Identify which cell holds the provided text, then report its [X, Y] central coordinate. 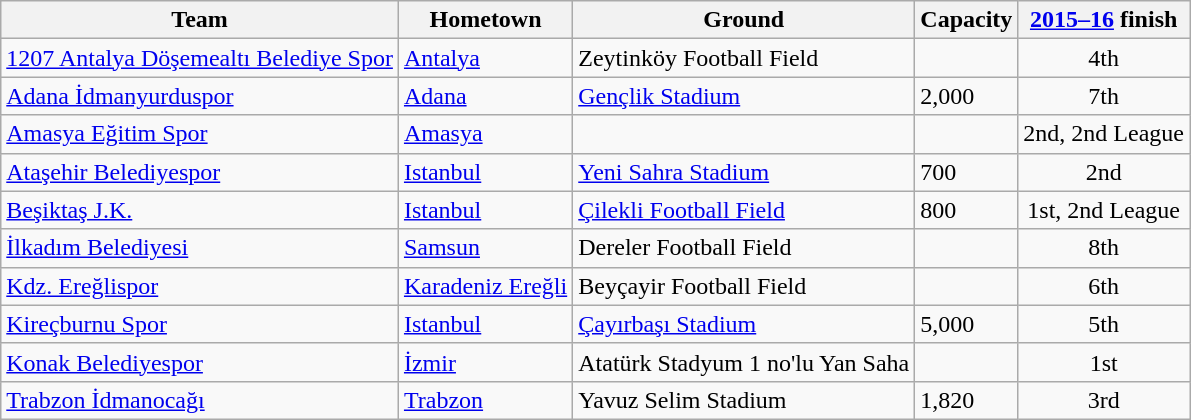
1207 Antalya Döşemealtı Belediye Spor [200, 58]
Amasya Eğitim Spor [200, 134]
Ground [744, 20]
Zeytinköy Football Field [744, 58]
7th [1104, 96]
700 [966, 172]
Çayırbaşı Stadium [744, 324]
Atatürk Stadyum 1 no'lu Yan Saha [744, 362]
3rd [1104, 400]
Trabzon İdmanocağı [200, 400]
İlkadım Belediyesi [200, 248]
Adana İdmanyurduspor [200, 96]
5,000 [966, 324]
2nd [1104, 172]
Ataşehir Belediyespor [200, 172]
Capacity [966, 20]
Hometown [485, 20]
Samsun [485, 248]
2,000 [966, 96]
Beşiktaş J.K. [200, 210]
1st [1104, 362]
Kireçburnu Spor [200, 324]
1st, 2nd League [1104, 210]
Konak Belediyespor [200, 362]
Gençlik Stadium [744, 96]
6th [1104, 286]
Adana [485, 96]
800 [966, 210]
Antalya [485, 58]
8th [1104, 248]
Yavuz Selim Stadium [744, 400]
Team [200, 20]
Çilekli Football Field [744, 210]
Karadeniz Ereğli [485, 286]
2nd, 2nd League [1104, 134]
İzmir [485, 362]
1,820 [966, 400]
Yeni Sahra Stadium [744, 172]
Trabzon [485, 400]
Kdz. Ereğlispor [200, 286]
Amasya [485, 134]
5th [1104, 324]
Beyçayir Football Field [744, 286]
Dereler Football Field [744, 248]
2015–16 finish [1104, 20]
4th [1104, 58]
